Extract the (X, Y) coordinate from the center of the cell holding the provided text.  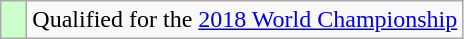
Qualified for the 2018 World Championship (245, 20)
